Provide the [x, y] coordinate of the cell's center where the given text is located.  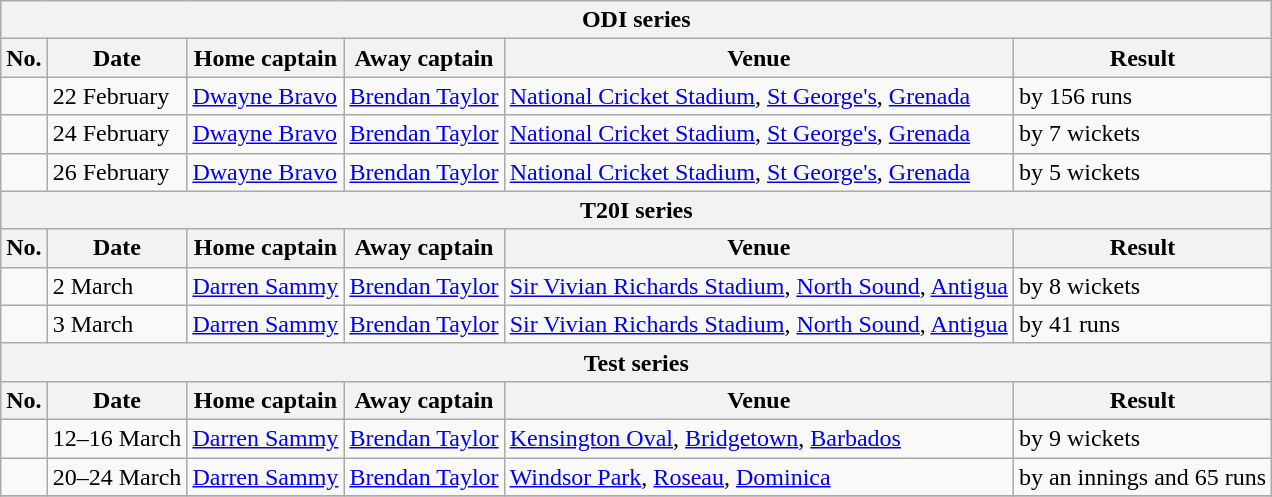
by 9 wickets [1142, 438]
by 5 wickets [1142, 172]
2 March [117, 286]
Test series [636, 362]
by 7 wickets [1142, 134]
20–24 March [117, 477]
Windsor Park, Roseau, Dominica [758, 477]
26 February [117, 172]
12–16 March [117, 438]
3 March [117, 324]
ODI series [636, 20]
22 February [117, 96]
24 February [117, 134]
by 8 wickets [1142, 286]
Kensington Oval, Bridgetown, Barbados [758, 438]
T20I series [636, 210]
by an innings and 65 runs [1142, 477]
by 156 runs [1142, 96]
by 41 runs [1142, 324]
